Search for the cell housing the specified text and yield its (X, Y) center coordinate. 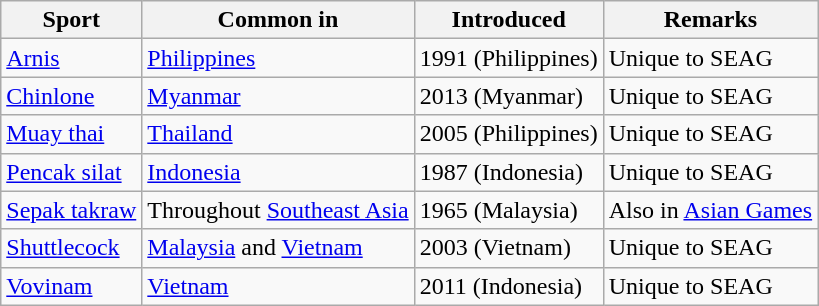
1965 (Malaysia) (508, 210)
Myanmar (278, 96)
Vovinam (72, 286)
Chinlone (72, 96)
2013 (Myanmar) (508, 96)
Remarks (710, 20)
Common in (278, 20)
Arnis (72, 58)
2005 (Philippines) (508, 134)
Malaysia and Vietnam (278, 248)
Also in Asian Games (710, 210)
Pencak silat (72, 172)
Introduced (508, 20)
2003 (Vietnam) (508, 248)
1991 (Philippines) (508, 58)
Sport (72, 20)
Muay thai (72, 134)
2011 (Indonesia) (508, 286)
Shuttlecock (72, 248)
Sepak takraw (72, 210)
Indonesia (278, 172)
Throughout Southeast Asia (278, 210)
Thailand (278, 134)
Vietnam (278, 286)
1987 (Indonesia) (508, 172)
Philippines (278, 58)
